Output the (X, Y) coordinate of the center of the cell containing the given text.  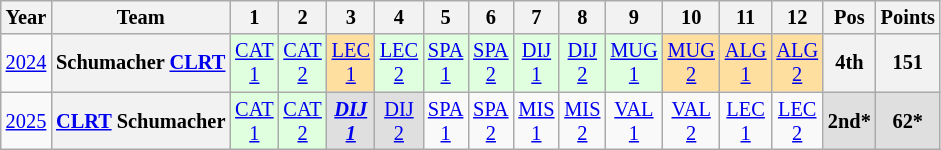
MUG2 (692, 63)
Schumacher CLRT (140, 63)
2024 (26, 63)
2025 (26, 121)
MUG1 (634, 63)
11 (746, 17)
151 (908, 63)
VAL1 (634, 121)
Pos (850, 17)
MIS1 (536, 121)
7 (536, 17)
6 (490, 17)
4 (399, 17)
12 (797, 17)
5 (446, 17)
Points (908, 17)
Team (140, 17)
VAL2 (692, 121)
2nd* (850, 121)
9 (634, 17)
2 (302, 17)
ALG2 (797, 63)
3 (351, 17)
8 (582, 17)
1 (254, 17)
62* (908, 121)
10 (692, 17)
CLRT Schumacher (140, 121)
ALG1 (746, 63)
Year (26, 17)
4th (850, 63)
MIS2 (582, 121)
